Pinpoint the cell where the given text exists, returning its [X, Y] midpoint coordinate. 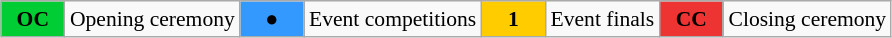
CC [691, 19]
Opening ceremony [152, 19]
OC [33, 19]
1 [513, 19]
● [272, 19]
Event competitions [392, 19]
Event finals [602, 19]
Closing ceremony [807, 19]
